Return (x, y) of the center of cell containing provided text 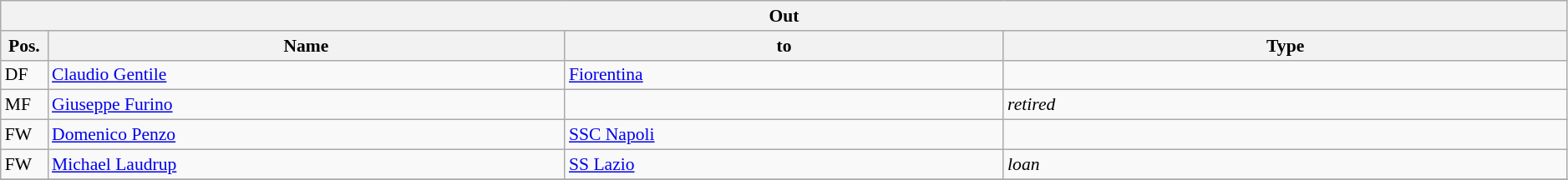
Fiorentina (784, 75)
Claudio Gentile (306, 75)
Giuseppe Furino (306, 105)
DF (24, 75)
MF (24, 105)
Michael Laudrup (306, 164)
Out (784, 16)
retired (1285, 105)
SS Lazio (784, 164)
to (784, 46)
SSC Napoli (784, 135)
Pos. (24, 46)
Domenico Penzo (306, 135)
Name (306, 46)
loan (1285, 164)
Type (1285, 46)
